Pinpoint the cell where the given text exists, returning its (X, Y) midpoint coordinate. 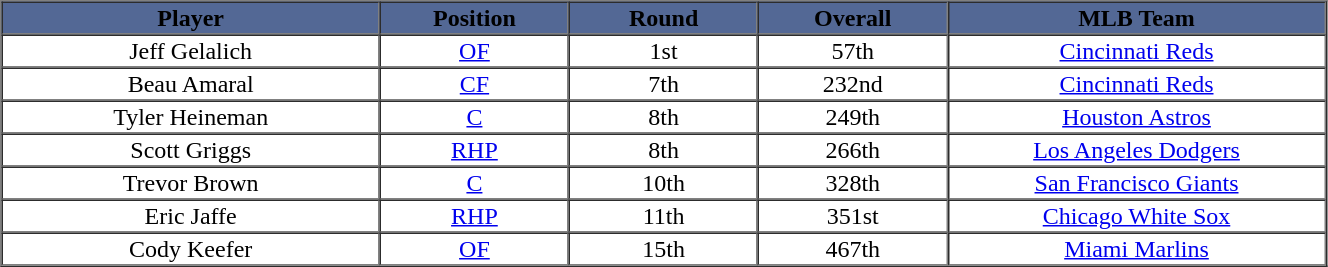
Eric Jaffe (191, 216)
Player (191, 18)
Houston Astros (1136, 116)
MLB Team (1136, 18)
Cody Keefer (191, 248)
266th (852, 150)
351st (852, 216)
232nd (852, 84)
328th (852, 182)
Scott Griggs (191, 150)
467th (852, 248)
Chicago White Sox (1136, 216)
1st (664, 50)
15th (664, 248)
10th (664, 182)
Beau Amaral (191, 84)
Trevor Brown (191, 182)
11th (664, 216)
CF (474, 84)
7th (664, 84)
249th (852, 116)
San Francisco Giants (1136, 182)
Los Angeles Dodgers (1136, 150)
Miami Marlins (1136, 248)
57th (852, 50)
Round (664, 18)
Jeff Gelalich (191, 50)
Tyler Heineman (191, 116)
Position (474, 18)
Overall (852, 18)
